Extract the (x, y) coordinate from the center of the cell holding the provided text.  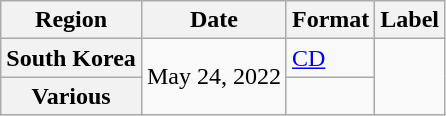
CD (330, 58)
May 24, 2022 (214, 77)
Date (214, 20)
Label (410, 20)
Region (72, 20)
Various (72, 96)
South Korea (72, 58)
Format (330, 20)
